Locate the cell with the specified text and output its (x, y) center coordinate. 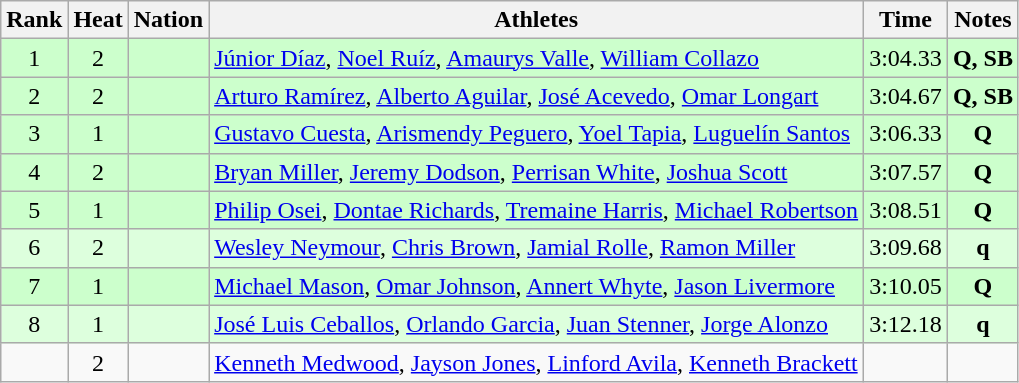
Athletes (536, 20)
Gustavo Cuesta, Arismendy Peguero, Yoel Tapia, Luguelín Santos (536, 134)
Michael Mason, Omar Johnson, Annert Whyte, Jason Livermore (536, 286)
3:08.51 (906, 210)
3:09.68 (906, 248)
Notes (982, 20)
3:10.05 (906, 286)
3:04.67 (906, 96)
José Luis Ceballos, Orlando Garcia, Juan Stenner, Jorge Alonzo (536, 324)
Nation (168, 20)
4 (34, 172)
3:04.33 (906, 58)
6 (34, 248)
Heat (98, 20)
8 (34, 324)
3:12.18 (906, 324)
3:07.57 (906, 172)
Arturo Ramírez, Alberto Aguilar, José Acevedo, Omar Longart (536, 96)
Rank (34, 20)
7 (34, 286)
5 (34, 210)
3 (34, 134)
3:06.33 (906, 134)
Kenneth Medwood, Jayson Jones, Linford Avila, Kenneth Brackett (536, 362)
Philip Osei, Dontae Richards, Tremaine Harris, Michael Robertson (536, 210)
Wesley Neymour, Chris Brown, Jamial Rolle, Ramon Miller (536, 248)
Júnior Díaz, Noel Ruíz, Amaurys Valle, William Collazo (536, 58)
Time (906, 20)
Bryan Miller, Jeremy Dodson, Perrisan White, Joshua Scott (536, 172)
